Identify which cell holds the provided text, then report its [x, y] central coordinate. 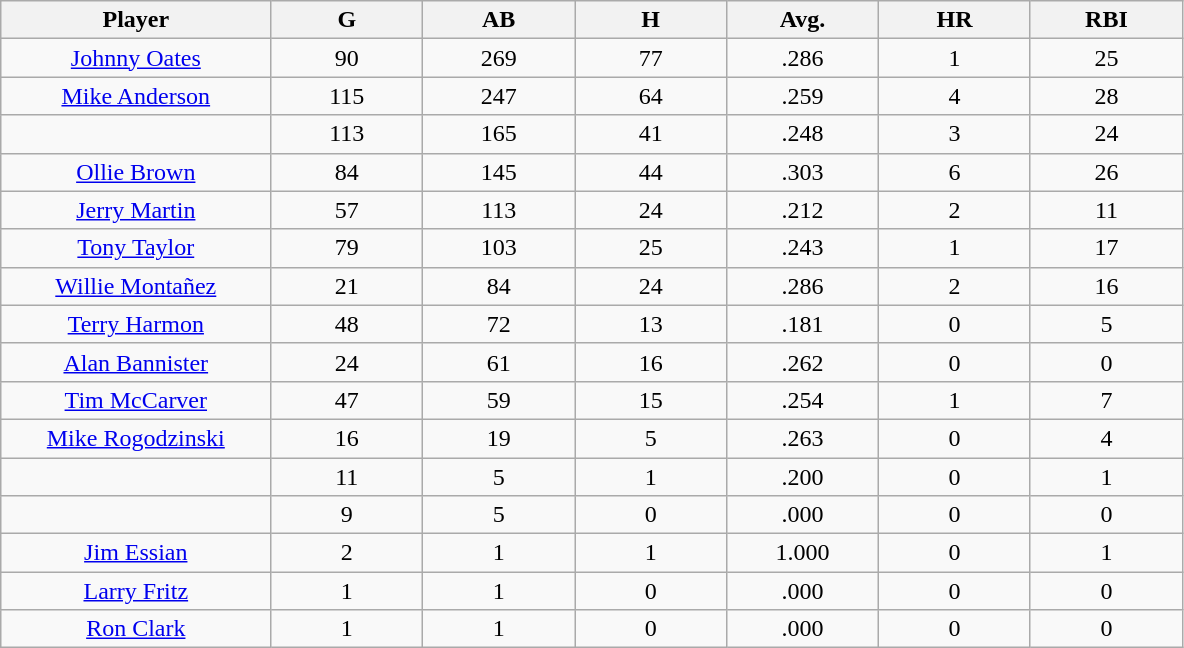
41 [651, 134]
.262 [803, 362]
Tim McCarver [136, 400]
Mike Anderson [136, 96]
Mike Rogodzinski [136, 438]
26 [1106, 172]
47 [347, 400]
AB [499, 20]
.212 [803, 210]
57 [347, 210]
Ollie Brown [136, 172]
3 [955, 134]
145 [499, 172]
.263 [803, 438]
.243 [803, 248]
Johnny Oates [136, 58]
Terry Harmon [136, 324]
19 [499, 438]
Player [136, 20]
269 [499, 58]
Ron Clark [136, 629]
61 [499, 362]
Jerry Martin [136, 210]
.259 [803, 96]
7 [1106, 400]
17 [1106, 248]
Jim Essian [136, 553]
247 [499, 96]
Alan Bannister [136, 362]
G [347, 20]
HR [955, 20]
15 [651, 400]
77 [651, 58]
72 [499, 324]
.303 [803, 172]
Avg. [803, 20]
115 [347, 96]
28 [1106, 96]
.248 [803, 134]
.254 [803, 400]
9 [347, 515]
103 [499, 248]
59 [499, 400]
13 [651, 324]
.181 [803, 324]
48 [347, 324]
Tony Taylor [136, 248]
1.000 [803, 553]
Willie Montañez [136, 286]
79 [347, 248]
6 [955, 172]
90 [347, 58]
165 [499, 134]
.200 [803, 477]
Larry Fritz [136, 591]
21 [347, 286]
RBI [1106, 20]
44 [651, 172]
H [651, 20]
64 [651, 96]
